Identify which cell holds the provided text, then report its (x, y) central coordinate. 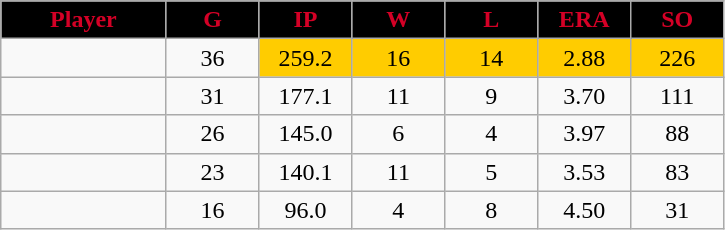
36 (212, 58)
96.0 (306, 210)
L (492, 20)
177.1 (306, 96)
26 (212, 134)
4.50 (584, 210)
226 (678, 58)
88 (678, 134)
IP (306, 20)
Player (84, 20)
3.97 (584, 134)
G (212, 20)
140.1 (306, 172)
SO (678, 20)
111 (678, 96)
259.2 (306, 58)
23 (212, 172)
5 (492, 172)
83 (678, 172)
3.53 (584, 172)
2.88 (584, 58)
8 (492, 210)
9 (492, 96)
W (398, 20)
6 (398, 134)
3.70 (584, 96)
145.0 (306, 134)
14 (492, 58)
ERA (584, 20)
